Extract the [X, Y] coordinate from the center of the cell holding the provided text.  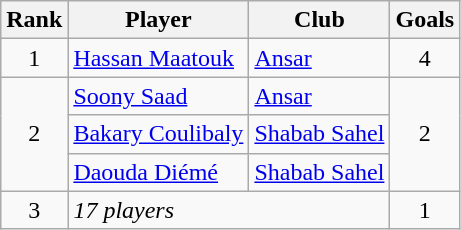
4 [425, 58]
3 [34, 210]
Rank [34, 20]
Goals [425, 20]
Daouda Diémé [158, 172]
Bakary Coulibaly [158, 134]
Player [158, 20]
17 players [229, 210]
Soony Saad [158, 96]
Hassan Maatouk [158, 58]
Club [320, 20]
